Output the [x, y] coordinate of the center of the cell containing the given text.  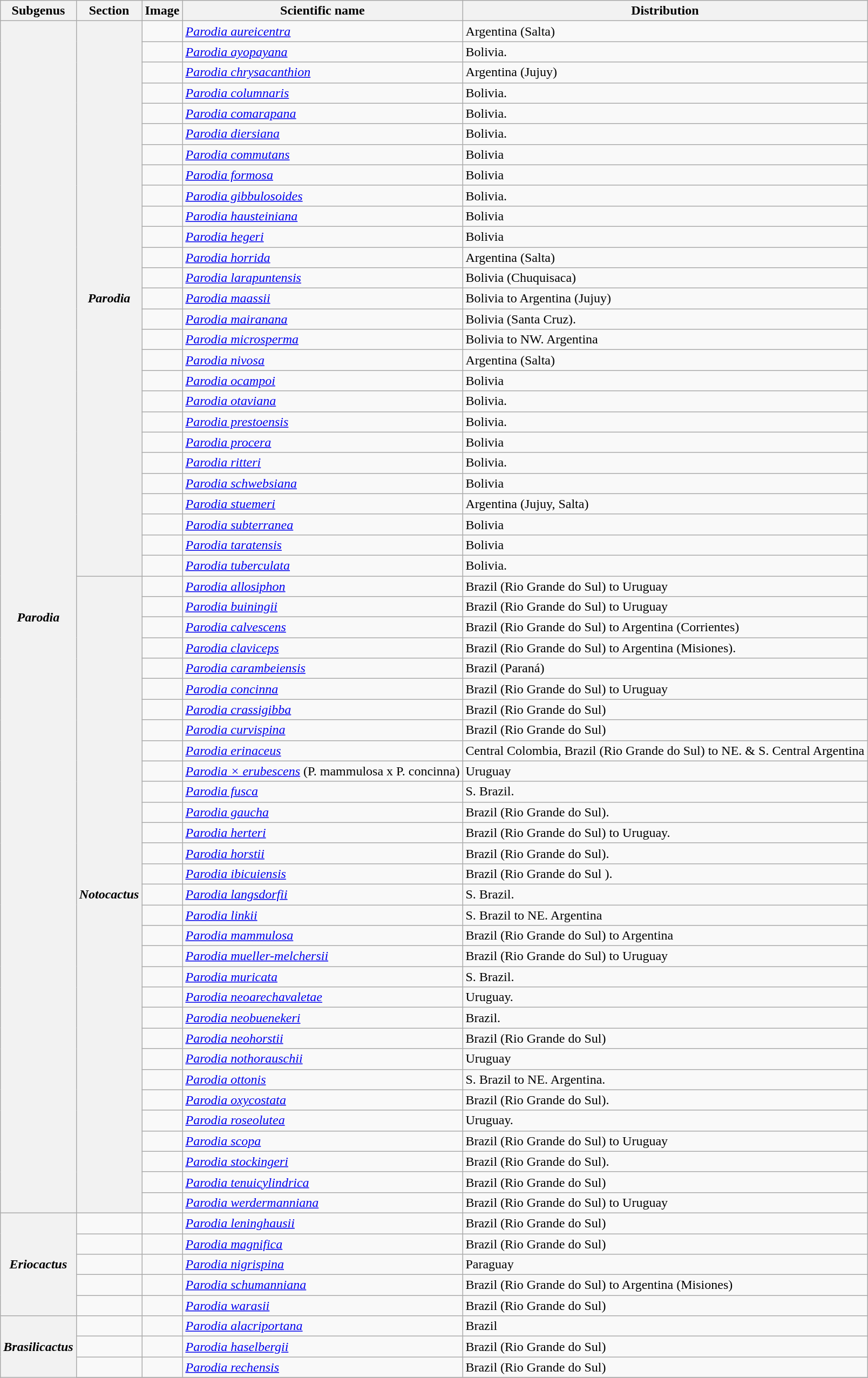
Parodia mairanana [323, 319]
Brazil. [665, 1018]
Parodia nigrispina [323, 1265]
Notocactus [109, 894]
Section [109, 11]
Parodia curvispina [323, 730]
Parodia ayopayana [323, 52]
Parodia alacriportana [323, 1326]
Parodia calvescens [323, 627]
Central Colombia, Brazil (Rio Grande do Sul) to NE. & S. Central Argentina [665, 751]
Parodia rechensis [323, 1367]
Parodia herteri [323, 833]
Parodia roseolutea [323, 1120]
Parodia stockingeri [323, 1161]
Parodia muricata [323, 977]
Parodia oxycostata [323, 1100]
Brazil (Rio Grande do Sul) to Argentina [665, 936]
Scientific name [323, 11]
Distribution [665, 11]
S. Brazil to NE. Argentina. [665, 1079]
Paraguay [665, 1265]
Eriocactus [38, 1264]
Bolivia (Santa Cruz). [665, 319]
Parodia subterranea [323, 524]
Parodia horrida [323, 258]
Parodia warasii [323, 1306]
Parodia haselbergii [323, 1347]
Parodia claviceps [323, 648]
Brazil [665, 1326]
Parodia crassigibba [323, 710]
Brazil (Rio Grande do Sul) to Argentina (Corrientes) [665, 627]
Parodia ritteri [323, 463]
Brasilicactus [38, 1347]
Parodia erinaceus [323, 751]
Brazil (Rio Grande do Sul) to Uruguay. [665, 833]
Parodia buiningii [323, 607]
Brazil (Rio Grande do Sul) to Argentina (Misiones) [665, 1285]
Parodia linkii [323, 915]
Parodia langsdorfii [323, 894]
Parodia werdermanniana [323, 1203]
Argentina (Jujuy) [665, 72]
Parodia ibicuiensis [323, 874]
Parodia microsperma [323, 340]
Parodia carambeiensis [323, 668]
Parodia concinna [323, 689]
Parodia otaviana [323, 401]
Parodia stuemeri [323, 504]
Parodia magnifica [323, 1244]
Parodia gaucha [323, 812]
Parodia horstii [323, 853]
Parodia gibbulosoides [323, 195]
Parodia chrysacanthion [323, 72]
Parodia mammulosa [323, 936]
Parodia hausteiniana [323, 216]
Parodia diersiana [323, 134]
Parodia nivosa [323, 360]
Parodia ottonis [323, 1079]
Parodia allosiphon [323, 586]
Parodia columnaris [323, 93]
Parodia mueller-melchersii [323, 956]
Subgenus [38, 11]
Parodia × erubescens (P. mammulosa x P. concinna) [323, 771]
Parodia maassii [323, 299]
Parodia neobuenekeri [323, 1018]
Parodia leninghausii [323, 1223]
Parodia aureicentra [323, 31]
Parodia tenuicylindrica [323, 1182]
Parodia neoarechavaletae [323, 997]
Parodia procera [323, 442]
Bolivia to NW. Argentina [665, 340]
Parodia comarapana [323, 113]
Argentina (Jujuy, Salta) [665, 504]
Parodia schumanniana [323, 1285]
Parodia tuberculata [323, 565]
Bolivia to Argentina (Jujuy) [665, 299]
Parodia schwebsiana [323, 483]
Parodia scopa [323, 1141]
Parodia nothorauschii [323, 1059]
Parodia formosa [323, 175]
Parodia hegeri [323, 237]
Parodia ocampoi [323, 381]
Parodia neohorstii [323, 1038]
Brazil (Paraná) [665, 668]
Parodia commutans [323, 154]
Image [162, 11]
Parodia larapuntensis [323, 278]
Bolivia (Chuquisaca) [665, 278]
Parodia taratensis [323, 545]
Brazil (Rio Grande do Sul ). [665, 874]
Brazil (Rio Grande do Sul) to Argentina (Misiones). [665, 648]
S. Brazil to NE. Argentina [665, 915]
Parodia prestoensis [323, 422]
Parodia fusca [323, 792]
